Extract the (x, y) coordinate from the center of the cell holding the provided text.  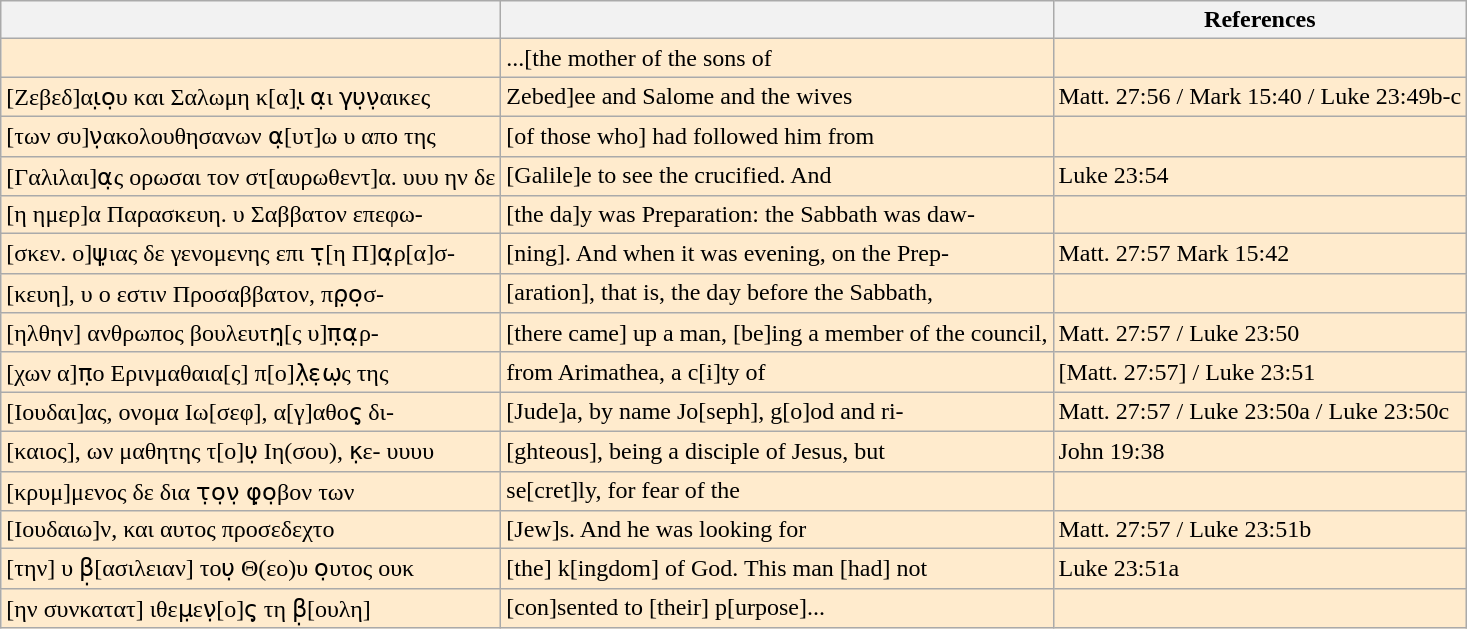
se[cret]ly, for fear of the (777, 491)
[Jude]a, by name Jo[seph], g[o]od and ri- (777, 412)
Matt. 27:57 Mark 15:42 (1260, 254)
Matt. 27:56 / Mark 15:40 / Luke 23:49b-c (1260, 97)
[of those who] had followed him from (777, 136)
[των συ]ν̣ακολουθησανων α̣[υτ]ω υ απο της (251, 136)
[η ημερ]α Παρασκευη. υ Σαββατον επεφω- (251, 215)
Matt. 27:57 / Luke 23:51b (1260, 530)
[Matt. 27:57] / Luke 23:51 (1260, 372)
[ning]. And when it was evening, on the Prep- (777, 254)
[the da]y was Preparation: the Sabbath was daw- (777, 215)
[σκεν. ο]ψ̣ιας δε γενομενης επι τ̣[η Π]α̣ρ[α]σ- (251, 254)
[con]sented to [their] p[urpose]... (777, 608)
...[the mother of the sons of (777, 58)
Matt. 27:57 / Luke 23:50 (1260, 333)
[κρυμ]μενος δε δια τ̣ο̣ν̣ φ̣ο̣βον των (251, 491)
[ghteous], being a disciple of Jesus, but (777, 451)
Luke 23:51a (1260, 569)
John 19:38 (1260, 451)
References (1260, 20)
[Γαλιλαι]α̣ς ορωσαι τον στ[αυρωθεντ]α. υυυ ην δε (251, 176)
[there came] up a man, [be]ing a member of the council, (777, 333)
[καιος], ων μαθητης τ[ο]υ̣ Ιη(σου), κ̣ε- υυυυ (251, 451)
[Jew]s. And he was looking for (777, 530)
[Ζεβεδ]αι̣ο̣υ και Σαλωμη κ[α]ι̣ α̣ι γ̣υ̣ν̣αικες (251, 97)
[the] k[ingdom] of God. This man [had] not (777, 569)
[aration], that is, the day before the Sabbath, (777, 293)
[κευη], υ ο εστιν Προσαββατον, πρ̣ο̣σ- (251, 293)
[Galile]e to see the crucified. And (777, 176)
[χων α]π̣ο Ερινμαθαια[ς] π[ο]λ̣ε̣ω̣ς της (251, 372)
[την] υ β̣[ασιλειαν] του̣ Θ(εο)υ ο̣υτος ουκ (251, 569)
Zebed]ee and Salome and the wives (777, 97)
[Ιουδαιω]ν, και αυτος προσεδεχτο (251, 530)
Matt. 27:57 / Luke 23:50a / Luke 23:50c (1260, 412)
[Ιουδαι]ας, ονομα Ιω[σεφ], α[γ]αθος̣ δι- (251, 412)
[ην συνκατατ] ιθεμ̣εν̣[ο]ς̣ τη β̣[ουλη] (251, 608)
from Arimathea, a c[i]ty of (777, 372)
[ηλθην] ανθρωπος βουλευτη̣[ς υ]π̣α̣ρ- (251, 333)
Luke 23:54 (1260, 176)
